Locate the cell with the specified text and output its [X, Y] center coordinate. 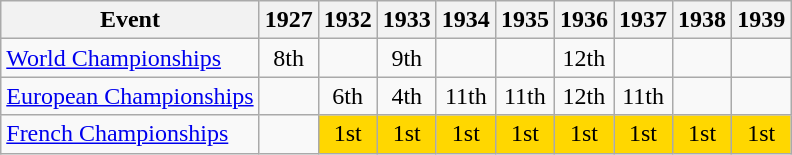
French Championships [130, 134]
8th [288, 58]
1932 [348, 20]
World Championships [130, 58]
1936 [584, 20]
1933 [406, 20]
1938 [702, 20]
1935 [524, 20]
1939 [762, 20]
Event [130, 20]
1934 [466, 20]
1937 [644, 20]
6th [348, 96]
European Championships [130, 96]
1927 [288, 20]
9th [406, 58]
4th [406, 96]
